Search for the cell housing the specified text and yield its [X, Y] center coordinate. 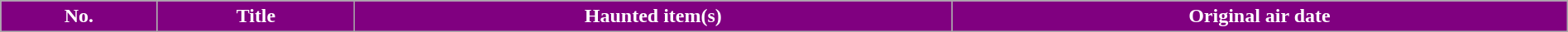
Title [256, 16]
No. [79, 16]
Haunted item(s) [653, 16]
Original air date [1260, 16]
